Pinpoint the cell where the given text exists, returning its [x, y] midpoint coordinate. 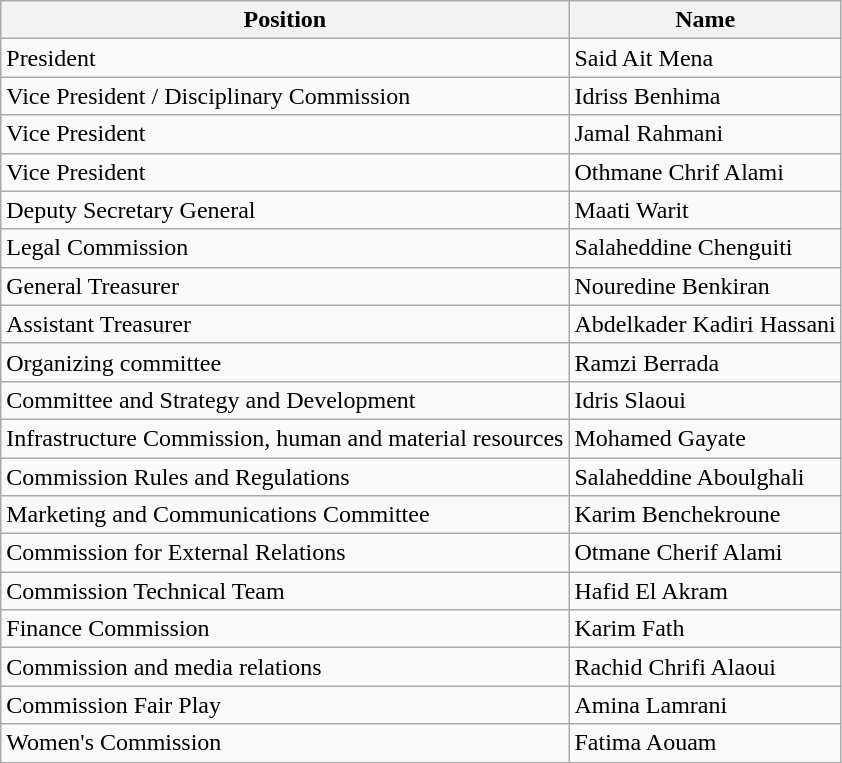
Commission and media relations [285, 667]
Maati Warit [705, 210]
Amina Lamrani [705, 705]
Commission Fair Play [285, 705]
Jamal Rahmani [705, 134]
General Treasurer [285, 286]
Name [705, 20]
President [285, 58]
Otmane Cherif Alami [705, 553]
Commission Technical Team [285, 591]
Ramzi Berrada [705, 362]
Fatima Aouam [705, 743]
Commission for External Relations [285, 553]
Idris Slaoui [705, 400]
Said Ait Mena [705, 58]
Infrastructure Commission, human and material resources [285, 438]
Committee and Strategy and Development [285, 400]
Mohamed Gayate [705, 438]
Women's Commission [285, 743]
Assistant Treasurer [285, 324]
Position [285, 20]
Abdelkader Kadiri Hassani [705, 324]
Karim Fath [705, 629]
Salaheddine Chenguiti [705, 248]
Legal Commission [285, 248]
Organizing committee [285, 362]
Salaheddine Aboulghali [705, 477]
Rachid Chrifi Alaoui [705, 667]
Deputy Secretary General [285, 210]
Karim Benchekroune [705, 515]
Vice President / Disciplinary Commission [285, 96]
Finance Commission [285, 629]
Idriss Benhima [705, 96]
Othmane Chrif Alami [705, 172]
Marketing and Communications Committee [285, 515]
Nouredine Benkiran [705, 286]
Commission Rules and Regulations [285, 477]
Hafid El Akram [705, 591]
